Find where the given text appears and provide that cell's center as (X, Y) coordinate. 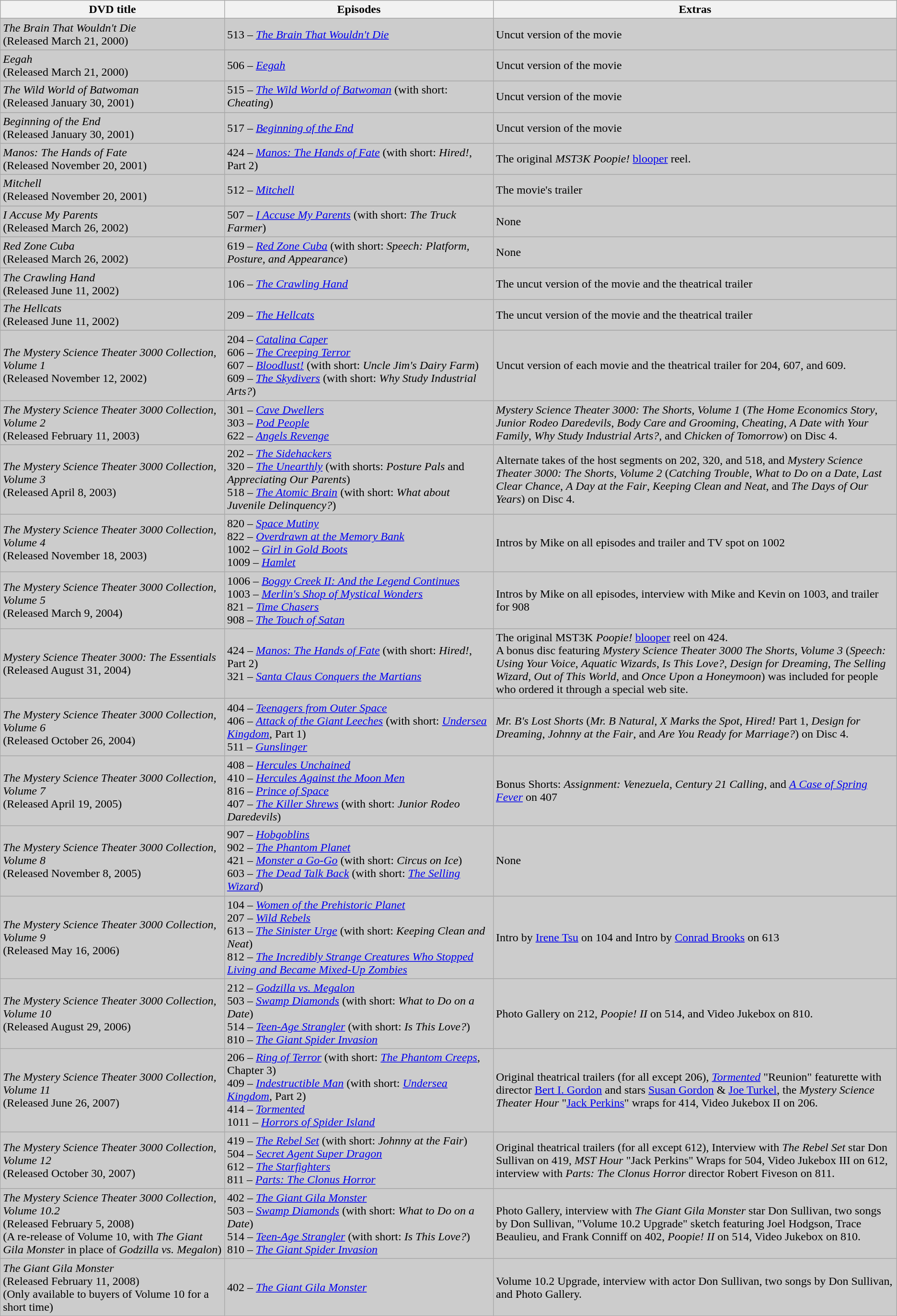
The Hellcats(Released June 11, 2002) (113, 314)
The Mystery Science Theater 3000 Collection, Volume 1(Released November 12, 2002) (113, 365)
424 – Manos: The Hands of Fate (with short: Hired!, Part 2)321 – Santa Claus Conquers the Martians (358, 664)
Eegah(Released March 21, 2000) (113, 65)
506 – Eegah (358, 65)
The Mystery Science Theater 3000 Collection, Volume 2(Released February 11, 2003) (113, 423)
Bonus Shorts: Assignment: Venezuela, Century 21 Calling, and A Case of Spring Fever on 407 (695, 791)
Intros by Mike on all episodes, interview with Mike and Kevin on 1003, and trailer for 908 (695, 600)
507 – I Accuse My Parents (with short: The Truck Farmer) (358, 221)
404 – Teenagers from Outer Space406 – Attack of the Giant Leeches (with short: Undersea Kingdom, Part 1)511 – Gunslinger (358, 727)
907 – Hobgoblins902 – The Phantom Planet421 – Monster a Go-Go (with short: Circus on Ice)603 – The Dead Talk Back (with short: The Selling Wizard) (358, 861)
209 – The Hellcats (358, 314)
The movie's trailer (695, 190)
402 – The Giant Gila Monster (358, 1287)
The Mystery Science Theater 3000 Collection, Volume 8(Released November 8, 2005) (113, 861)
820 – Space Mutiny822 – Overdrawn at the Memory Bank1002 – Girl in Gold Boots1009 – Hamlet (358, 543)
Photo Gallery on 212, Poopie! II on 514, and Video Jukebox on 810. (695, 1014)
106 – The Crawling Hand (358, 284)
Uncut version of each movie and the theatrical trailer for 204, 607, and 609. (695, 365)
The Crawling Hand(Released June 11, 2002) (113, 284)
The Mystery Science Theater 3000 Collection, Volume 12(Released October 30, 2007) (113, 1160)
619 – Red Zone Cuba (with short: Speech: Platform, Posture, and Appearance) (358, 252)
408 – Hercules Unchained410 – Hercules Against the Moon Men816 – Prince of Space407 – The Killer Shrews (with short: Junior Rodeo Daredevils) (358, 791)
301 – Cave Dwellers303 – Pod People622 – Angels Revenge (358, 423)
Extras (695, 10)
The Mystery Science Theater 3000 Collection, Volume 5(Released March 9, 2004) (113, 600)
513 – The Brain That Wouldn't Die (358, 35)
Manos: The Hands of Fate(Released November 20, 2001) (113, 159)
The Mystery Science Theater 3000 Collection, Volume 11(Released June 26, 2007) (113, 1090)
The Mystery Science Theater 3000 Collection, Volume 6(Released October 26, 2004) (113, 727)
Beginning of the End(Released January 30, 2001) (113, 127)
The Mystery Science Theater 3000 Collection, Volume 3(Released April 8, 2003) (113, 480)
The Mystery Science Theater 3000 Collection, Volume 7(Released April 19, 2005) (113, 791)
512 – Mitchell (358, 190)
Episodes (358, 10)
515 – The Wild World of Batwoman (with short: Cheating) (358, 97)
Mystery Science Theater 3000: The Essentials(Released August 31, 2004) (113, 664)
The Brain That Wouldn't Die(Released March 21, 2000) (113, 35)
The Giant Gila Monster(Released February 11, 2008)(Only available to buyers of Volume 10 for a short time) (113, 1287)
517 – Beginning of the End (358, 127)
The Mystery Science Theater 3000 Collection, Volume 10(Released August 29, 2006) (113, 1014)
424 – Manos: The Hands of Fate (with short: Hired!, Part 2) (358, 159)
Red Zone Cuba(Released March 26, 2002) (113, 252)
1006 – Boggy Creek II: And the Legend Continues1003 – Merlin's Shop of Mystical Wonders821 – Time Chasers908 – The Touch of Satan (358, 600)
The Mystery Science Theater 3000 Collection, Volume 9(Released May 16, 2006) (113, 937)
The Wild World of Batwoman(Released January 30, 2001) (113, 97)
Mitchell(Released November 20, 2001) (113, 190)
DVD title (113, 10)
419 – The Rebel Set (with short: Johnny at the Fair)504 – Secret Agent Super Dragon612 – The Starfighters811 – Parts: The Clonus Horror (358, 1160)
I Accuse My Parents(Released March 26, 2002) (113, 221)
The Mystery Science Theater 3000 Collection, Volume 4(Released November 18, 2003) (113, 543)
The original MST3K Poopie! blooper reel. (695, 159)
Volume 10.2 Upgrade, interview with actor Don Sullivan, two songs by Don Sullivan, and Photo Gallery. (695, 1287)
Intros by Mike on all episodes and trailer and TV spot on 1002 (695, 543)
Intro by Irene Tsu on 104 and Intro by Conrad Brooks on 613 (695, 937)
